For the text-containing cell, return its midpoint in (x, y) coordinate format. 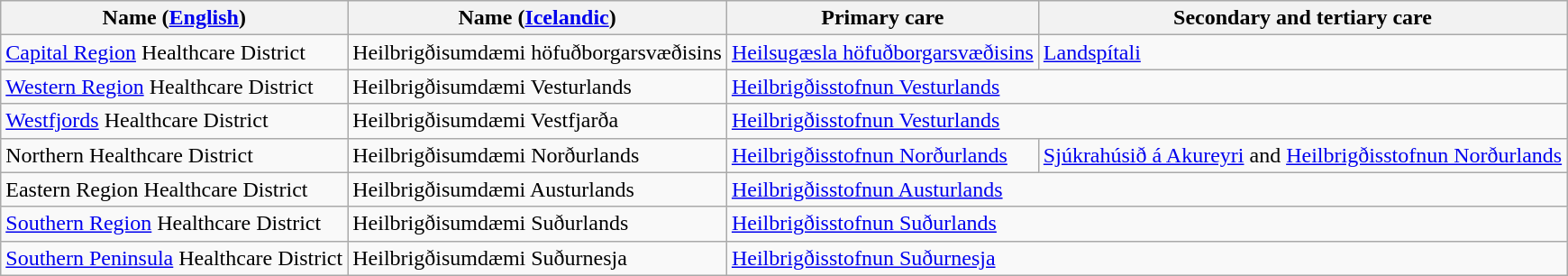
Eastern Region Healthcare District (175, 189)
Secondary and tertiary care (1302, 18)
Heilbrigðisstofnun Austurlands (1146, 189)
Heilbrigðisumdæmi Vestfjarða (537, 121)
Heilbrigðisumdæmi Austurlands (537, 189)
Landspítali (1302, 52)
Primary care (882, 18)
Heilbrigðisumdæmi höfuðborgarsvæðisins (537, 52)
Sjúkrahúsið á Akureyri and Heilbrigðisstofnun Norðurlands (1302, 155)
Heilbrigðisumdæmi Vesturlands (537, 87)
Heilbrigðisstofnun Suðurnesja (1146, 258)
Capital Region Healthcare District (175, 52)
Heilbrigðisstofnun Suðurlands (1146, 224)
Name (Icelandic) (537, 18)
Heilbrigðisumdæmi Norðurlands (537, 155)
Heilbrigðisumdæmi Suðurnesja (537, 258)
Southern Region Healthcare District (175, 224)
Southern Peninsula Healthcare District (175, 258)
Heilsugæsla höfuðborgarsvæðisins (882, 52)
Heilbrigðisstofnun Norðurlands (882, 155)
Name (English) (175, 18)
Northern Healthcare District (175, 155)
Heilbrigðisumdæmi Suðurlands (537, 224)
Western Region Healthcare District (175, 87)
Westfjords Healthcare District (175, 121)
